Pinpoint the cell where the given text exists, returning its (x, y) midpoint coordinate. 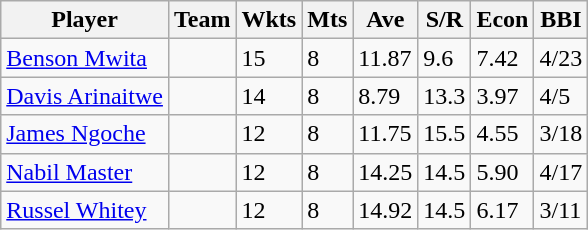
7.42 (502, 58)
Player (85, 20)
15.5 (444, 134)
Benson Mwita (85, 58)
14.92 (386, 210)
5.90 (502, 172)
BBI (561, 20)
4/23 (561, 58)
11.75 (386, 134)
14 (269, 96)
Mts (328, 20)
14.25 (386, 172)
3/11 (561, 210)
9.6 (444, 58)
Nabil Master (85, 172)
8.79 (386, 96)
Team (202, 20)
4/17 (561, 172)
Ave (386, 20)
Econ (502, 20)
Russel Whitey (85, 210)
Davis Arinaitwe (85, 96)
4/5 (561, 96)
3/18 (561, 134)
15 (269, 58)
3.97 (502, 96)
James Ngoche (85, 134)
S/R (444, 20)
11.87 (386, 58)
13.3 (444, 96)
Wkts (269, 20)
4.55 (502, 134)
6.17 (502, 210)
